Determine the (X, Y) coordinate at the center of the cell enclosing the given text.  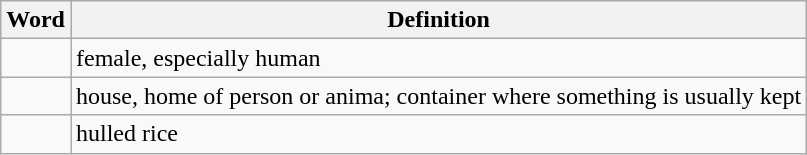
female, especially human (438, 58)
hulled rice (438, 134)
house, home of person or anima; container where something is usually kept (438, 96)
Word (36, 20)
Definition (438, 20)
